From the cell containing the given text, extract its center point as (x, y) coordinate. 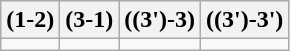
(1-2) (30, 20)
((3')-3') (245, 20)
((3')-3) (160, 20)
(3-1) (90, 20)
